Identify which cell holds the provided text, then report its (x, y) central coordinate. 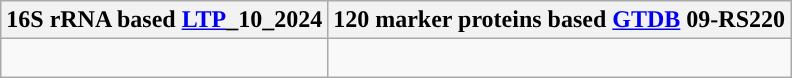
16S rRNA based LTP_10_2024 (164, 20)
120 marker proteins based GTDB 09-RS220 (560, 20)
